Extract the [X, Y] coordinate from the center of the cell holding the provided text.  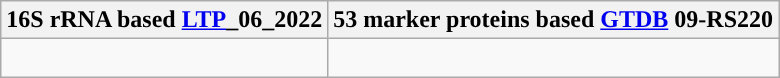
16S rRNA based LTP_06_2022 [164, 20]
53 marker proteins based GTDB 09-RS220 [554, 20]
